Provide the [x, y] coordinate of the cell's center where the given text is located.  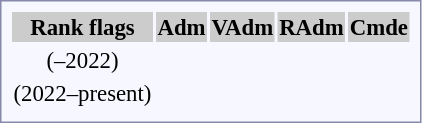
Adm [182, 27]
(–2022) [82, 60]
(2022–present) [82, 93]
RAdm [312, 27]
Rank flags [82, 27]
VAdm [242, 27]
Cmde [378, 27]
